For the text-containing cell, return its midpoint in [X, Y] coordinate format. 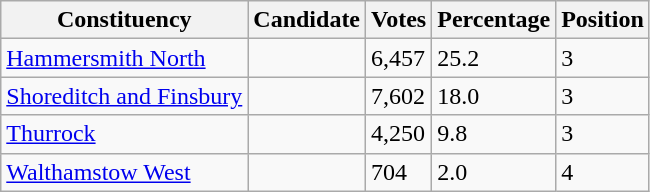
Shoreditch and Finsbury [124, 96]
Walthamstow West [124, 172]
Candidate [307, 20]
2.0 [494, 172]
Constituency [124, 20]
Position [603, 20]
18.0 [494, 96]
6,457 [399, 58]
9.8 [494, 134]
4 [603, 172]
7,602 [399, 96]
25.2 [494, 58]
Thurrock [124, 134]
Votes [399, 20]
Percentage [494, 20]
4,250 [399, 134]
704 [399, 172]
Hammersmith North [124, 58]
